Capture the cell that displays the provided text and extract its [X, Y] central coordinate. 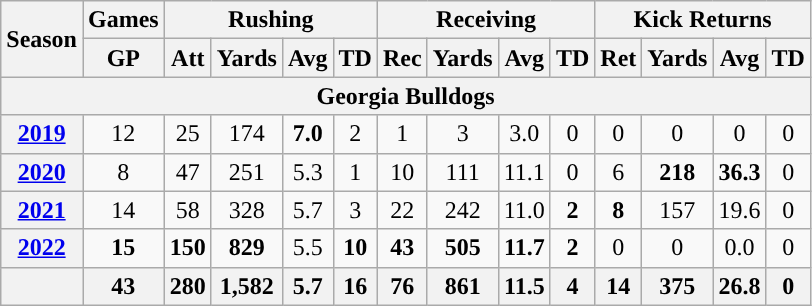
2021 [42, 210]
0.0 [740, 248]
19.6 [740, 210]
2020 [42, 172]
111 [462, 172]
328 [246, 210]
Att [188, 58]
58 [188, 210]
Receiving [486, 20]
2019 [42, 134]
861 [462, 286]
36.3 [740, 172]
251 [246, 172]
47 [188, 172]
11.7 [524, 248]
11.0 [524, 210]
76 [402, 286]
6 [618, 172]
22 [402, 210]
16 [355, 286]
25 [188, 134]
505 [462, 248]
12 [123, 134]
Georgia Bulldogs [406, 96]
Ret [618, 58]
GP [123, 58]
Games [123, 20]
829 [246, 248]
11.1 [524, 172]
3.0 [524, 134]
5.5 [308, 248]
Rec [402, 58]
2022 [42, 248]
11.5 [524, 286]
5.3 [308, 172]
Season [42, 39]
Rushing [270, 20]
15 [123, 248]
242 [462, 210]
280 [188, 286]
Kick Returns [703, 20]
174 [246, 134]
150 [188, 248]
26.8 [740, 286]
7.0 [308, 134]
218 [678, 172]
1,582 [246, 286]
157 [678, 210]
4 [572, 286]
375 [678, 286]
